For the text-containing cell, return its midpoint in (x, y) coordinate format. 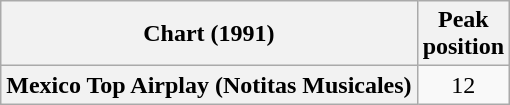
Mexico Top Airplay (Notitas Musicales) (209, 85)
Chart (1991) (209, 34)
Peakposition (463, 34)
12 (463, 85)
